From the cell containing the given text, extract its center point as (X, Y) coordinate. 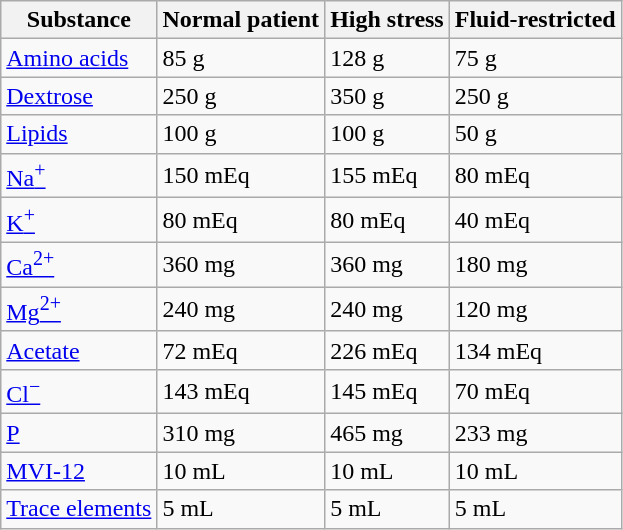
Fluid-restricted (535, 20)
Na+ (79, 176)
50 g (535, 134)
350 g (388, 96)
Normal patient (241, 20)
Dextrose (79, 96)
Substance (79, 20)
70 mEq (535, 392)
120 mg (535, 310)
134 mEq (535, 350)
75 g (535, 58)
85 g (241, 58)
Mg2+ (79, 310)
233 mg (535, 433)
Trace elements (79, 509)
155 mEq (388, 176)
Amino acids (79, 58)
Cl− (79, 392)
72 mEq (241, 350)
226 mEq (388, 350)
Acetate (79, 350)
MVI-12 (79, 471)
145 mEq (388, 392)
128 g (388, 58)
150 mEq (241, 176)
465 mg (388, 433)
Ca2+ (79, 264)
P (79, 433)
143 mEq (241, 392)
180 mg (535, 264)
K+ (79, 220)
High stress (388, 20)
40 mEq (535, 220)
310 mg (241, 433)
Lipids (79, 134)
